Find where the given text appears and provide that cell's center as (X, Y) coordinate. 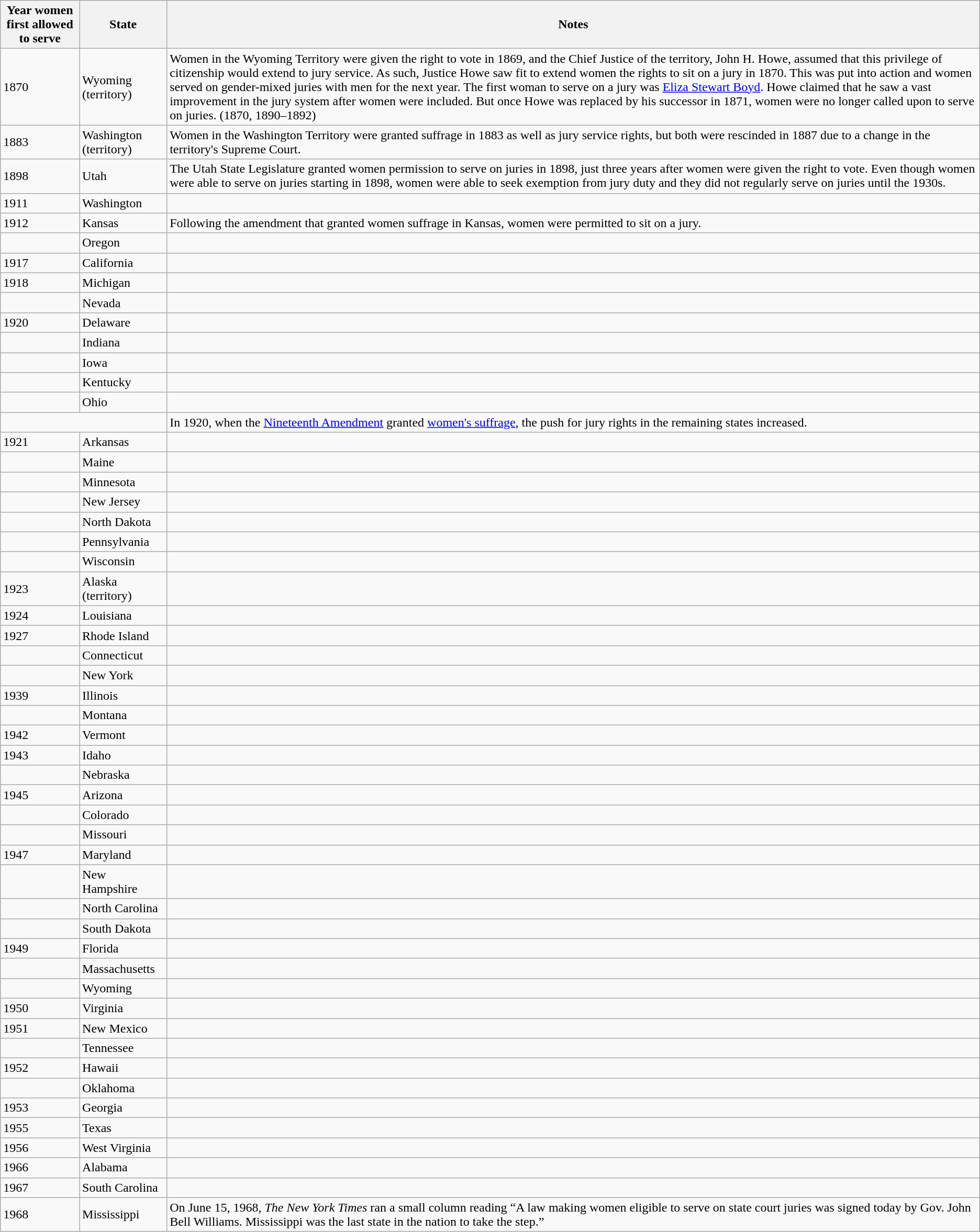
Oklahoma (124, 1088)
North Carolina (124, 909)
1949 (40, 948)
Oregon (124, 243)
Vermont (124, 735)
West Virginia (124, 1148)
1950 (40, 1008)
New Jersey (124, 502)
Georgia (124, 1108)
1966 (40, 1168)
Virginia (124, 1008)
1952 (40, 1068)
New Mexico (124, 1028)
Arizona (124, 795)
1921 (40, 442)
1883 (40, 142)
Illinois (124, 696)
1953 (40, 1108)
Washington (124, 203)
Tennessee (124, 1048)
1947 (40, 855)
Missouri (124, 835)
Colorado (124, 815)
Nevada (124, 303)
California (124, 263)
1870 (40, 87)
Maine (124, 462)
Wyoming (124, 988)
Connecticut (124, 655)
Alaska (territory) (124, 588)
1911 (40, 203)
Ohio (124, 402)
Alabama (124, 1168)
Indiana (124, 342)
Hawaii (124, 1068)
Idaho (124, 755)
1898 (40, 176)
New York (124, 675)
South Carolina (124, 1188)
Mississippi (124, 1214)
Minnesota (124, 482)
Kansas (124, 223)
1951 (40, 1028)
1912 (40, 223)
Utah (124, 176)
In 1920, when the Nineteenth Amendment granted women's suffrage, the push for jury rights in the remaining states increased. (574, 422)
1956 (40, 1148)
North Dakota (124, 522)
1918 (40, 283)
1920 (40, 322)
Pennsylvania (124, 542)
1939 (40, 696)
Michigan (124, 283)
Notes (574, 25)
Maryland (124, 855)
Wyoming (territory) (124, 87)
Rhode Island (124, 635)
1945 (40, 795)
South Dakota (124, 928)
Washington (territory) (124, 142)
1967 (40, 1188)
Year women first allowed to serve (40, 25)
Florida (124, 948)
1924 (40, 615)
Massachusetts (124, 968)
State (124, 25)
Following the amendment that granted women suffrage in Kansas, women were permitted to sit on a jury. (574, 223)
1923 (40, 588)
Iowa (124, 363)
Delaware (124, 322)
Texas (124, 1128)
Kentucky (124, 383)
1968 (40, 1214)
New Hampshire (124, 881)
Wisconsin (124, 562)
Montana (124, 715)
Arkansas (124, 442)
Louisiana (124, 615)
1943 (40, 755)
1955 (40, 1128)
1942 (40, 735)
1917 (40, 263)
1927 (40, 635)
Nebraska (124, 775)
